Capture the cell that displays the provided text and extract its [X, Y] central coordinate. 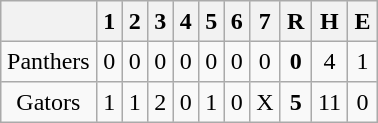
H [330, 21]
7 [264, 21]
3 [160, 21]
R [296, 21]
E [363, 21]
6 [237, 21]
X [264, 102]
Gators [48, 102]
11 [330, 102]
Panthers [48, 61]
